Provide the (x, y) coordinate of the cell's center where the given text is located.  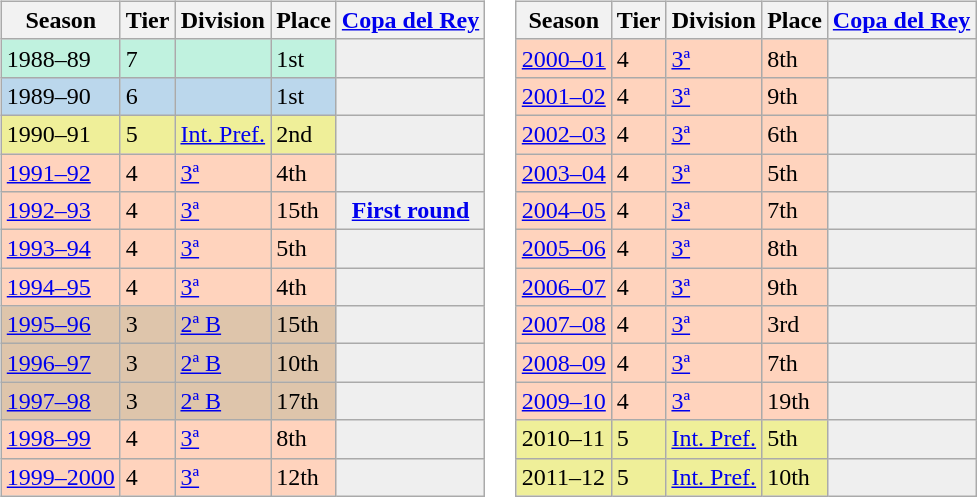
2004–05 (564, 211)
2002–03 (564, 134)
1995–96 (60, 325)
First round (410, 211)
1993–94 (60, 249)
1992–93 (60, 211)
1999–2000 (60, 477)
19th (795, 401)
1996–97 (60, 363)
12th (304, 477)
7 (148, 58)
1991–92 (60, 173)
1989–90 (60, 96)
2001–02 (564, 96)
1990–91 (60, 134)
2011–12 (564, 477)
6th (795, 134)
3rd (795, 325)
17th (304, 401)
2010–11 (564, 439)
2006–07 (564, 287)
1988–89 (60, 58)
2007–08 (564, 325)
6 (148, 96)
2009–10 (564, 401)
2nd (304, 134)
2000–01 (564, 58)
1998–99 (60, 439)
2005–06 (564, 249)
2008–09 (564, 363)
1997–98 (60, 401)
1994–95 (60, 287)
2003–04 (564, 173)
